Pinpoint the cell where the given text exists, returning its [X, Y] midpoint coordinate. 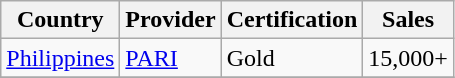
Sales [408, 20]
Country [60, 20]
Philippines [60, 58]
Provider [170, 20]
PARI [170, 58]
Certification [292, 20]
Gold [292, 58]
15,000+ [408, 58]
